For the text-containing cell, return its midpoint in (x, y) coordinate format. 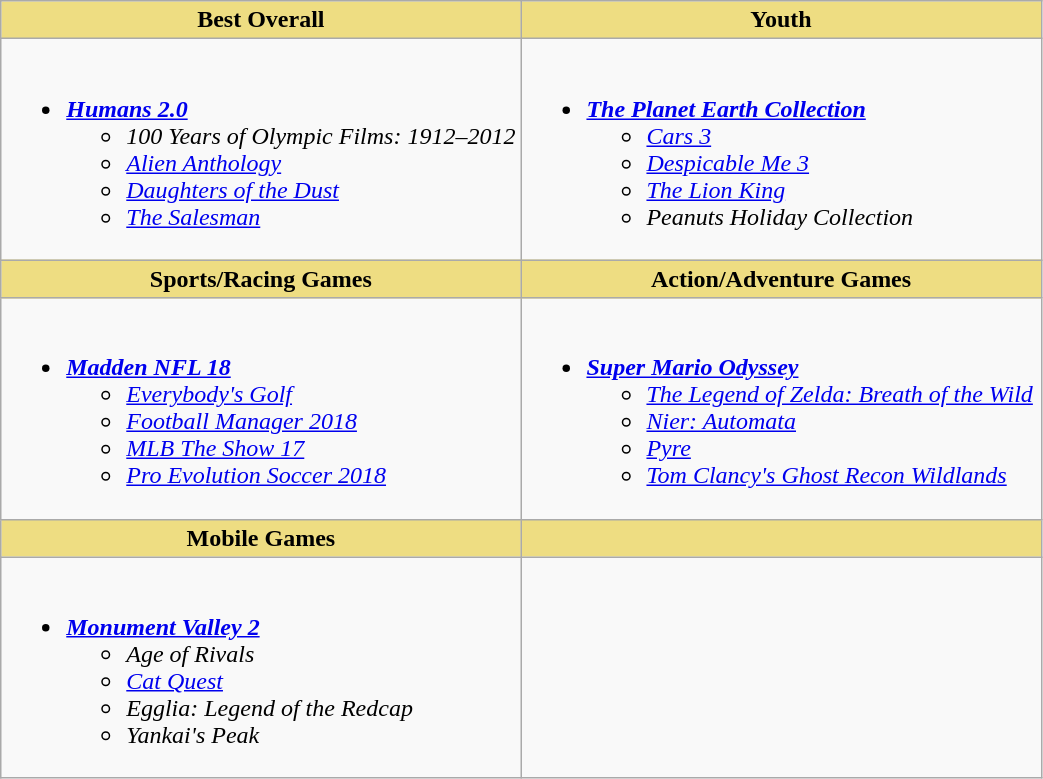
The Planet Earth CollectionCars 3Despicable Me 3The Lion KingPeanuts Holiday Collection (781, 150)
Monument Valley 2Age of RivalsCat QuestEgglia: Legend of the RedcapYankai's Peak (261, 668)
Humans 2.0100 Years of Olympic Films: 1912–2012Alien AnthologyDaughters of the DustThe Salesman (261, 150)
Best Overall (261, 20)
Sports/Racing Games (261, 279)
Mobile Games (261, 538)
Super Mario OdysseyThe Legend of Zelda: Breath of the WildNier: AutomataPyreTom Clancy's Ghost Recon Wildlands (781, 408)
Madden NFL 18Everybody's GolfFootball Manager 2018MLB The Show 17Pro Evolution Soccer 2018 (261, 408)
Youth (781, 20)
Action/Adventure Games (781, 279)
